Return the (x, y) coordinate for the center point of the cell that contains the specified text.  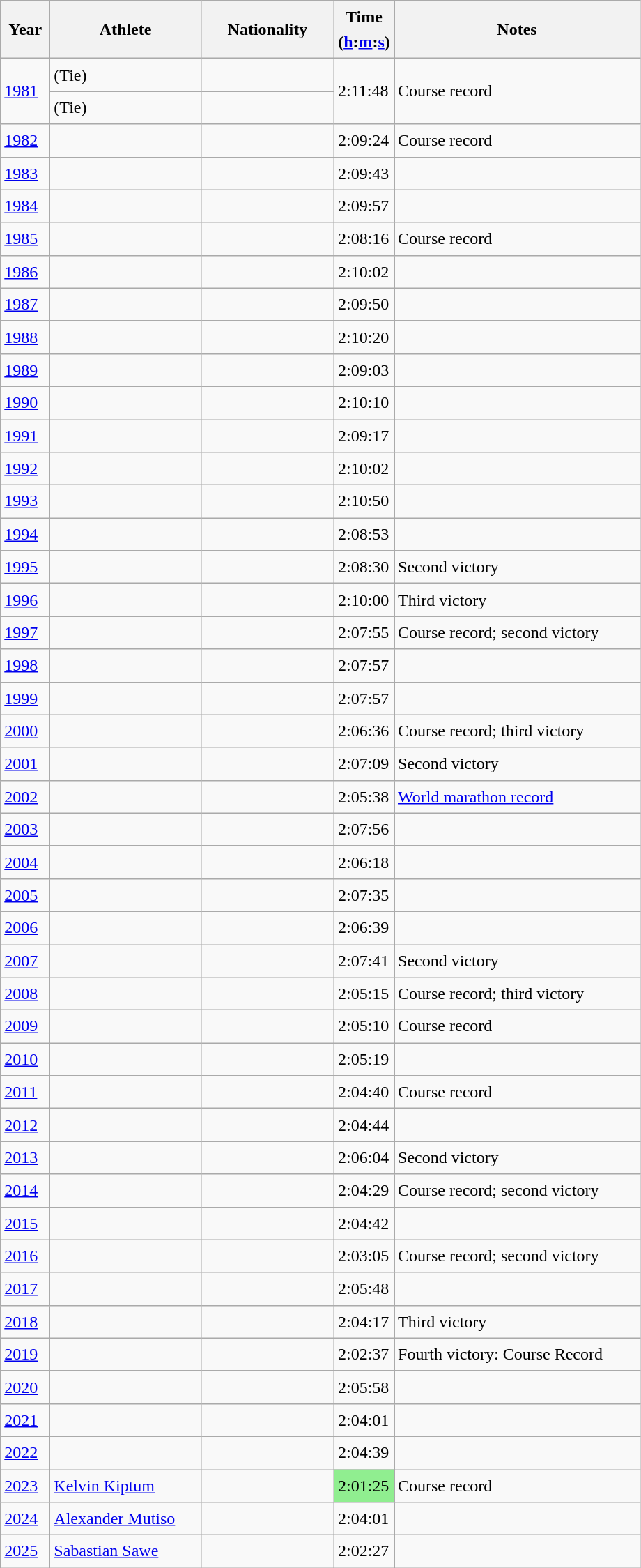
2:04:44 (364, 1125)
World marathon record (517, 796)
2005 (25, 895)
2:06:39 (364, 927)
2012 (25, 1125)
2:09:43 (364, 173)
2021 (25, 1419)
1986 (25, 272)
2:10:10 (364, 403)
2008 (25, 994)
2:07:35 (364, 895)
Fourth victory: Course Record (517, 1354)
2:02:37 (364, 1354)
2:05:10 (364, 1026)
2:02:27 (364, 1552)
2:10:50 (364, 502)
Athlete (125, 29)
2:10:00 (364, 600)
2024 (25, 1518)
2:09:57 (364, 206)
2:04:39 (364, 1453)
2003 (25, 830)
2:11:48 (364, 91)
1981 (25, 91)
Notes (517, 29)
2:04:29 (364, 1191)
1989 (25, 370)
2014 (25, 1191)
2020 (25, 1387)
1984 (25, 206)
Kelvin Kiptum (125, 1486)
2017 (25, 1288)
2:07:41 (364, 961)
2:05:38 (364, 796)
1993 (25, 502)
1999 (25, 699)
2016 (25, 1256)
1988 (25, 337)
1992 (25, 469)
2:09:50 (364, 304)
2:03:05 (364, 1256)
Nationality (268, 29)
2004 (25, 862)
2:07:09 (364, 764)
2019 (25, 1354)
2:04:42 (364, 1223)
2:07:55 (364, 633)
2:06:04 (364, 1157)
2:09:03 (364, 370)
2025 (25, 1552)
Time(h:m:s) (364, 29)
2:09:24 (364, 141)
2:05:58 (364, 1387)
2:09:17 (364, 436)
Alexander Mutiso (125, 1518)
2:06:18 (364, 862)
1998 (25, 665)
2:05:48 (364, 1288)
2023 (25, 1486)
1987 (25, 304)
1997 (25, 633)
Sabastian Sawe (125, 1552)
1991 (25, 436)
2:06:36 (364, 731)
1990 (25, 403)
2:04:17 (364, 1322)
2007 (25, 961)
2011 (25, 1092)
2:05:15 (364, 994)
2018 (25, 1322)
2002 (25, 796)
2009 (25, 1026)
1996 (25, 600)
1982 (25, 141)
1985 (25, 238)
2:08:30 (364, 568)
2001 (25, 764)
2006 (25, 927)
2:04:40 (364, 1092)
2015 (25, 1223)
2:01:25 (364, 1486)
2013 (25, 1157)
2:07:56 (364, 830)
Year (25, 29)
2:05:19 (364, 1060)
1983 (25, 173)
2:08:53 (364, 534)
2022 (25, 1453)
2:10:20 (364, 337)
1994 (25, 534)
2000 (25, 731)
1995 (25, 568)
2010 (25, 1060)
2:08:16 (364, 238)
